Find where the given text appears and provide that cell's center as (X, Y) coordinate. 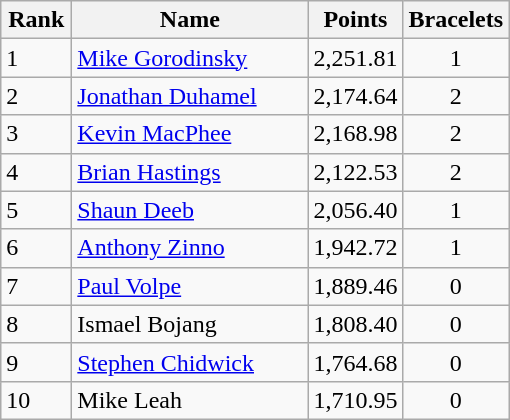
Kevin MacPhee (190, 134)
Ismael Bojang (190, 324)
Shaun Deeb (190, 210)
Jonathan Duhamel (190, 96)
9 (36, 362)
7 (36, 286)
1,764.68 (356, 362)
5 (36, 210)
Name (190, 20)
2,168.98 (356, 134)
1,808.40 (356, 324)
Brian Hastings (190, 172)
10 (36, 400)
Points (356, 20)
Rank (36, 20)
2,251.81 (356, 58)
Mike Gorodinsky (190, 58)
Anthony Zinno (190, 248)
4 (36, 172)
Stephen Chidwick (190, 362)
8 (36, 324)
2,122.53 (356, 172)
1,889.46 (356, 286)
3 (36, 134)
1,942.72 (356, 248)
Bracelets (456, 20)
2,056.40 (356, 210)
2,174.64 (356, 96)
Paul Volpe (190, 286)
1,710.95 (356, 400)
6 (36, 248)
Mike Leah (190, 400)
